Identify which cell holds the provided text, then report its [x, y] central coordinate. 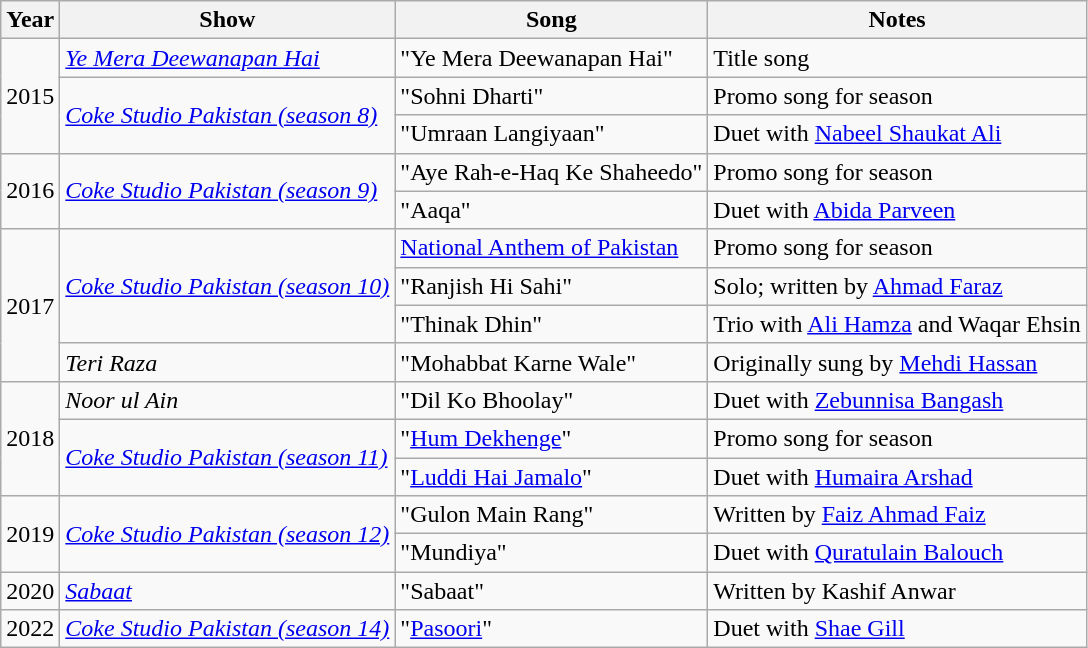
"Sohni Dharti" [552, 96]
"Luddi Hai Jamalo" [552, 477]
Coke Studio Pakistan (season 11) [228, 457]
Duet with Shae Gill [897, 629]
Notes [897, 20]
Duet with Quratulain Balouch [897, 553]
Teri Raza [228, 362]
Coke Studio Pakistan (season 12) [228, 534]
"Aye Rah-e-Haq Ke Shaheedo" [552, 172]
Sabaat [228, 591]
2015 [30, 96]
Trio with Ali Hamza and Waqar Ehsin [897, 324]
"Aaqa" [552, 210]
Solo; written by Ahmad Faraz [897, 286]
2018 [30, 438]
2022 [30, 629]
Duet with Zebunnisa Bangash [897, 400]
Song [552, 20]
Duet with Humaira Arshad [897, 477]
Coke Studio Pakistan (season 8) [228, 115]
2020 [30, 591]
2017 [30, 305]
Noor ul Ain [228, 400]
National Anthem of Pakistan [552, 248]
"Thinak Dhin" [552, 324]
Written by Kashif Anwar [897, 591]
"Ranjish Hi Sahi" [552, 286]
"Hum Dekhenge" [552, 438]
Coke Studio Pakistan (season 14) [228, 629]
Originally sung by Mehdi Hassan [897, 362]
2019 [30, 534]
"Pasoori" [552, 629]
Year [30, 20]
Duet with Abida Parveen [897, 210]
Duet with Nabeel Shaukat Ali [897, 134]
"Mundiya" [552, 553]
Coke Studio Pakistan (season 9) [228, 191]
"Mohabbat Karne Wale" [552, 362]
Show [228, 20]
Ye Mera Deewanapan Hai [228, 58]
"Umraan Langiyaan" [552, 134]
Written by Faiz Ahmad Faiz [897, 515]
"Ye Mera Deewanapan Hai" [552, 58]
Coke Studio Pakistan (season 10) [228, 286]
"Gulon Main Rang" [552, 515]
"Sabaat" [552, 591]
2016 [30, 191]
"Dil Ko Bhoolay" [552, 400]
Title song [897, 58]
